Return the (X, Y) coordinate for the center point of the cell that contains the specified text.  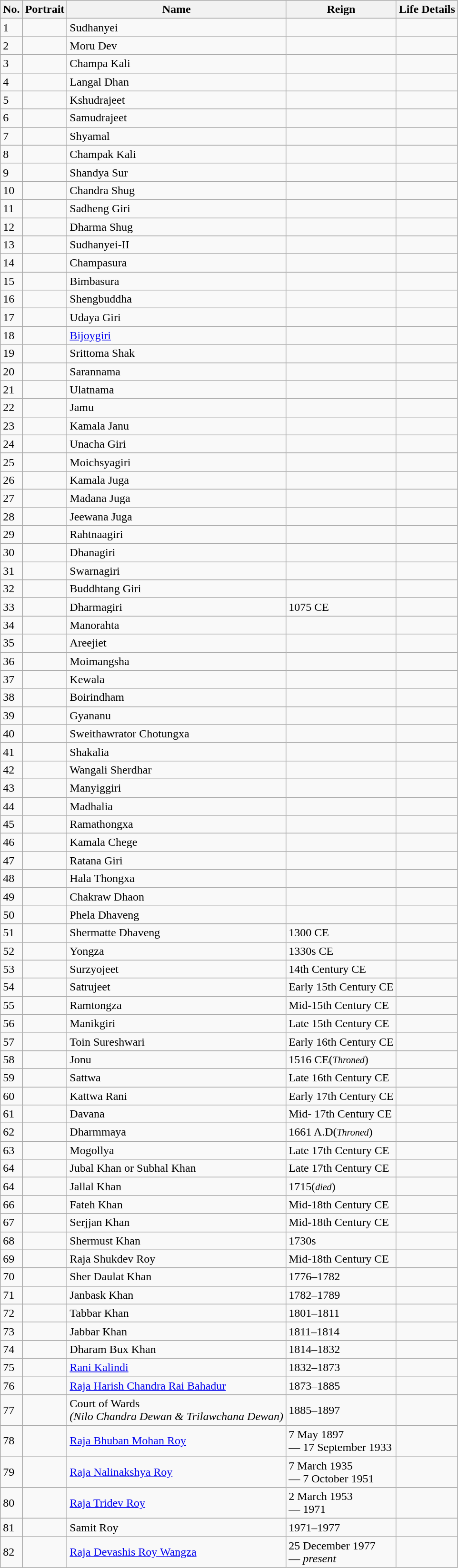
Toin Sureshwari (177, 1041)
62 (11, 1132)
Sattwa (177, 1078)
Raja Devashis Roy Wangza (177, 1552)
22 (11, 408)
14 (11, 263)
29 (11, 535)
7 March 1935— 7 October 1951 (341, 1472)
Yongza (177, 951)
Langal Dhan (177, 82)
3 (11, 64)
70 (11, 1277)
42 (11, 770)
1814–1832 (341, 1349)
Wangali Sherdhar (177, 770)
82 (11, 1552)
54 (11, 987)
36 (11, 661)
Surzyojeet (177, 969)
56 (11, 1023)
81 (11, 1528)
58 (11, 1059)
Jallal Khan (177, 1186)
Chakraw Dhaon (177, 897)
61 (11, 1114)
Life Details (427, 10)
Tabbar Khan (177, 1313)
55 (11, 1005)
Boirindham (177, 697)
63 (11, 1150)
Manyiggiri (177, 788)
50 (11, 915)
Shermatte Dhaveng (177, 933)
Dhanagiri (177, 553)
34 (11, 625)
51 (11, 933)
14th Century CE (341, 969)
15 (11, 281)
Sarannama (177, 372)
59 (11, 1078)
1873–1885 (341, 1386)
12 (11, 227)
1832–1873 (341, 1367)
1801–1811 (341, 1313)
Early 16th Century CE (341, 1041)
Moichsyagiri (177, 462)
72 (11, 1313)
48 (11, 879)
Late 16th Century CE (341, 1078)
79 (11, 1472)
Rahtnaagiri (177, 535)
1075 CE (341, 607)
Dharma Shug (177, 227)
24 (11, 444)
39 (11, 715)
Kattwa Rani (177, 1096)
9 (11, 172)
46 (11, 843)
2 March 1953— 1971 (341, 1503)
Jeewana Juga (177, 516)
16 (11, 299)
68 (11, 1241)
Shengbuddha (177, 299)
71 (11, 1295)
Janbask Khan (177, 1295)
Fateh Khan (177, 1205)
Shermust Khan (177, 1241)
Mid- 17th Century CE (341, 1114)
52 (11, 951)
Samudrajeet (177, 118)
Raja Nalinakshya Roy (177, 1472)
75 (11, 1367)
45 (11, 824)
Satrujeet (177, 987)
Kamala Juga (177, 480)
Ramathongxa (177, 824)
Samit Roy (177, 1528)
25 December 1977— present (341, 1552)
7 May 1897— 17 September 1933 (341, 1441)
19 (11, 353)
38 (11, 697)
1885–1897 (341, 1410)
23 (11, 426)
41 (11, 752)
7 (11, 136)
Swarnagiri (177, 571)
Jubal Khan or Subhal Khan (177, 1168)
Raja Shukdev Roy (177, 1259)
No. (11, 10)
Sadheng Giri (177, 208)
47 (11, 861)
77 (11, 1410)
44 (11, 806)
Srittoma Shak (177, 353)
Raja Tridev Roy (177, 1503)
25 (11, 462)
11 (11, 208)
1 (11, 28)
27 (11, 498)
Raja Bhuban Mohan Roy (177, 1441)
66 (11, 1205)
Kshudrajeet (177, 100)
Rani Kalindi (177, 1367)
Phela Dhaveng (177, 915)
Gyananu (177, 715)
Shyamal (177, 136)
Sweithawrator Chotungxa (177, 734)
5 (11, 100)
Moimangsha (177, 661)
Madhalia (177, 806)
73 (11, 1331)
1516 CE(Throned) (341, 1059)
76 (11, 1386)
1715(died) (341, 1186)
Udaya Giri (177, 317)
Sher Daulat Khan (177, 1277)
Davana (177, 1114)
Chandra Shug (177, 190)
Unacha Giri (177, 444)
Shandya Sur (177, 172)
Kamala Janu (177, 426)
Areejiet (177, 643)
1661 A.D(Throned) (341, 1132)
Hala Thongxa (177, 879)
6 (11, 118)
35 (11, 643)
Kamala Chege (177, 843)
Ramtongza (177, 1005)
1782–1789 (341, 1295)
Madana Juga (177, 498)
78 (11, 1441)
17 (11, 317)
53 (11, 969)
Late 15th Century CE (341, 1023)
Jabbar Khan (177, 1331)
Early 17th Century CE (341, 1096)
67 (11, 1223)
8 (11, 154)
1811–1814 (341, 1331)
18 (11, 335)
Ratana Giri (177, 861)
43 (11, 788)
Jamu (177, 408)
1776–1782 (341, 1277)
Portrait (45, 10)
Serjjan Khan (177, 1223)
1330s CE (341, 951)
33 (11, 607)
28 (11, 516)
Sudhanyei-II (177, 245)
Mid-15th Century CE (341, 1005)
Dharam Bux Khan (177, 1349)
1730s (341, 1241)
21 (11, 390)
Bimbasura (177, 281)
Moru Dev (177, 46)
2 (11, 46)
Manorahta (177, 625)
10 (11, 190)
Kewala (177, 679)
Dharmmaya (177, 1132)
Bijoygiri (177, 335)
4 (11, 82)
30 (11, 553)
Dharmagiri (177, 607)
26 (11, 480)
1971–1977 (341, 1528)
Court of Wards(Nilo Chandra Dewan & Trilawchana Dewan) (177, 1410)
Mogollya (177, 1150)
Ulatnama (177, 390)
Buddhtang Giri (177, 589)
1300 CE (341, 933)
Champa Kali (177, 64)
69 (11, 1259)
32 (11, 589)
60 (11, 1096)
Jonu (177, 1059)
57 (11, 1041)
37 (11, 679)
Early 15th Century CE (341, 987)
74 (11, 1349)
Raja Harish Chandra Rai Bahadur (177, 1386)
Champasura (177, 263)
49 (11, 897)
31 (11, 571)
Sudhanyei (177, 28)
80 (11, 1503)
Champak Kali (177, 154)
Reign (341, 10)
13 (11, 245)
20 (11, 372)
Name (177, 10)
Manikgiri (177, 1023)
Shakalia (177, 752)
40 (11, 734)
